Scan for the cell matching the given text and deliver its [X, Y] coordinate at center. 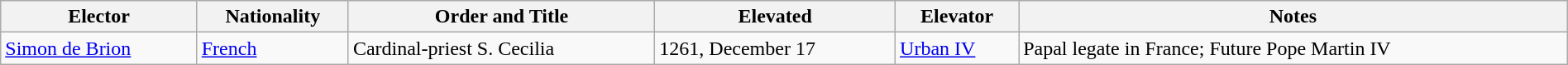
Elevated [776, 17]
Notes [1293, 17]
Elevator [958, 17]
Simon de Brion [99, 48]
Nationality [273, 17]
1261, December 17 [776, 48]
French [273, 48]
Urban IV [958, 48]
Papal legate in France; Future Pope Martin IV [1293, 48]
Cardinal-priest S. Cecilia [501, 48]
Elector [99, 17]
Order and Title [501, 17]
